Locate the cell with the specified text and output its [x, y] center coordinate. 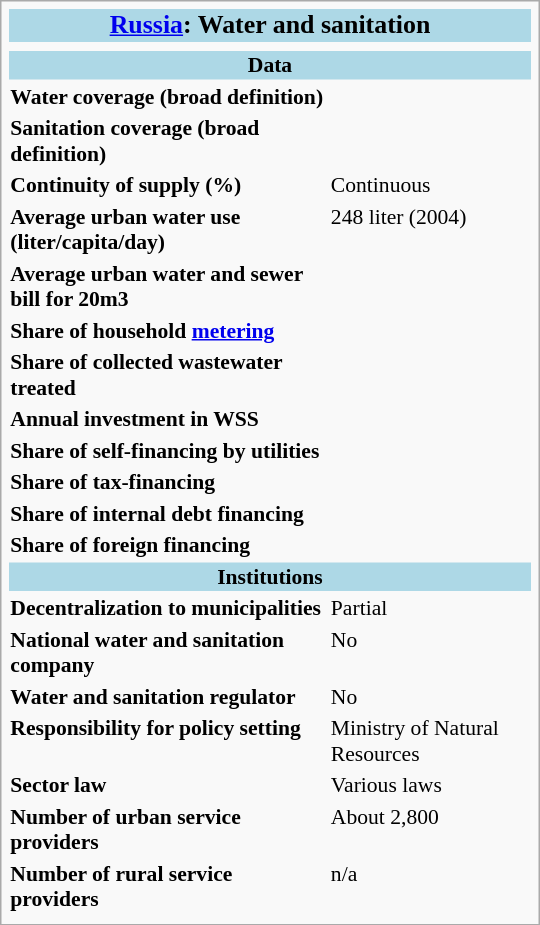
Responsibility for policy setting [168, 741]
Ministry of Natural Resources [430, 741]
248 liter (2004) [430, 229]
Partial [430, 608]
Average urban water use (liter/capita/day) [168, 229]
Continuous [430, 185]
Share of self-financing by utilities [168, 450]
Share of foreign financing [168, 545]
Share of tax-financing [168, 482]
Various laws [430, 785]
Decentralization to municipalities [168, 608]
About 2,800 [430, 829]
Institutions [270, 576]
n/a [430, 886]
Share of household metering [168, 330]
Water and sanitation regulator [168, 696]
Continuity of supply (%) [168, 185]
National water and sanitation company [168, 652]
Share of internal debt financing [168, 513]
Sanitation coverage (broad definition) [168, 141]
Annual investment in WSS [168, 419]
Data [270, 65]
Number of urban service providers [168, 829]
Average urban water and sewer bill for 20m3 [168, 286]
Share of collected wastewater treated [168, 375]
Water coverage (broad definition) [168, 96]
Sector law [168, 785]
Russia: Water and sanitation [270, 26]
Number of rural service providers [168, 886]
